Identify which cell holds the provided text, then report its [X, Y] central coordinate. 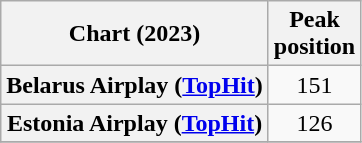
126 [314, 123]
Chart (2023) [135, 34]
Peakposition [314, 34]
Estonia Airplay (TopHit) [135, 123]
151 [314, 85]
Belarus Airplay (TopHit) [135, 85]
